For the text-containing cell, return its midpoint in (x, y) coordinate format. 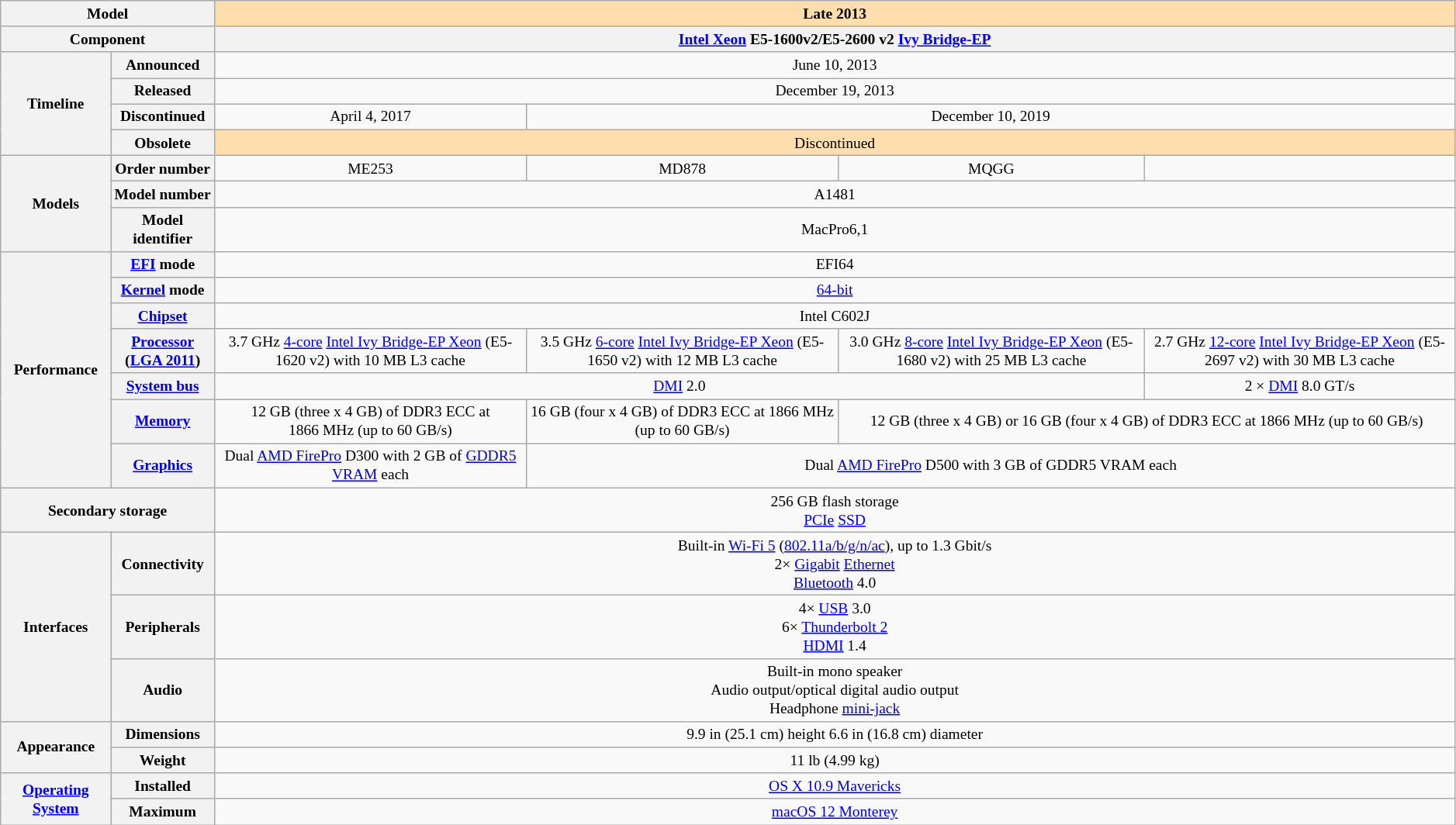
Model (108, 14)
11 lb (4.99 kg) (835, 760)
Announced (163, 65)
Kernel mode (163, 290)
Secondary storage (108, 510)
Obsolete (163, 143)
Models (56, 203)
ME253 (370, 167)
12 GB (three x 4 GB) or 16 GB (four x 4 GB) of DDR3 ECC at 1866 MHz (up to 60 GB/s) (1146, 422)
Performance (56, 369)
Processor(LGA 2011) (163, 350)
256 GB flash storage PCIe SSD (835, 510)
A1481 (835, 194)
Model number (163, 194)
June 10, 2013 (835, 65)
MD878 (683, 167)
Built-in Wi-Fi 5 (802.11a/b/g/n/ac), up to 1.3 Gbit/s2× Gigabit EthernetBluetooth 4.0 (835, 564)
Model identifier (163, 230)
Dimensions (163, 734)
December 19, 2013 (835, 91)
3.5 GHz 6-core Intel Ivy Bridge-EP Xeon (E5-1650 v2) with 12 MB L3 cache (683, 350)
3.7 GHz 4-core Intel Ivy Bridge-EP Xeon (E5-1620 v2) with 10 MB L3 cache (370, 350)
Late 2013 (835, 14)
EFI64 (835, 264)
macOS 12 Monterey (835, 811)
Weight (163, 760)
Maximum (163, 811)
Installed (163, 786)
2.7 GHz 12-core Intel Ivy Bridge-EP Xeon (E5-2697 v2) with 30 MB L3 cache (1299, 350)
12 GB (three x 4 GB) of DDR3 ECC at 1866 MHz (up to 60 GB/s) (370, 422)
Component (108, 39)
16 GB (four x 4 GB) of DDR3 ECC at 1866 MHz (up to 60 GB/s) (683, 422)
64-bit (835, 290)
Intel C602J (835, 316)
Audio (163, 690)
OS X 10.9 Mavericks (835, 786)
Order number (163, 167)
Appearance (56, 747)
Intel Xeon E5-1600v2/E5-2600 v2 Ivy Bridge-EP (835, 39)
Chipset (163, 316)
EFI mode (163, 264)
December 10, 2019 (991, 116)
Connectivity (163, 564)
4× USB 3.06× Thunderbolt 2HDMI 1.4 (835, 627)
2 × DMI 8.0 GT/s (1299, 386)
Built-in mono speakerAudio output/optical digital audio outputHeadphone mini-jack (835, 690)
3.0 GHz 8-core Intel Ivy Bridge-EP Xeon (E5-1680 v2) with 25 MB L3 cache (991, 350)
Dual AMD FirePro D300 with 2 GB of GDDR5 VRAM each (370, 465)
MacPro6,1 (835, 230)
Graphics (163, 465)
Timeline (56, 104)
Interfaces (56, 627)
Memory (163, 422)
9.9 in (25.1 cm) height 6.6 in (16.8 cm) diameter (835, 734)
Operating System (56, 799)
System bus (163, 386)
Dual AMD FirePro D500 with 3 GB of GDDR5 VRAM each (991, 465)
MQGG (991, 167)
Released (163, 91)
Peripherals (163, 627)
DMI 2.0 (680, 386)
April 4, 2017 (370, 116)
